Capture the cell that displays the provided text and extract its [x, y] central coordinate. 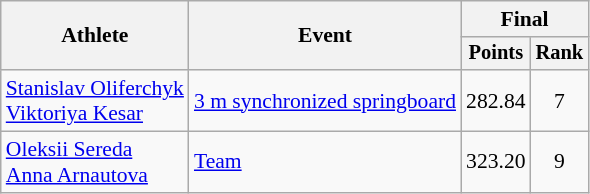
Team [325, 162]
Final [524, 19]
3 m synchronized springboard [325, 100]
Athlete [95, 36]
Event [325, 36]
9 [560, 162]
Oleksii SeredaAnna Arnautova [95, 162]
323.20 [496, 162]
Stanislav OliferchykViktoriya Kesar [95, 100]
Points [496, 54]
282.84 [496, 100]
Rank [560, 54]
7 [560, 100]
